Identify which cell holds the provided text, then report its (X, Y) central coordinate. 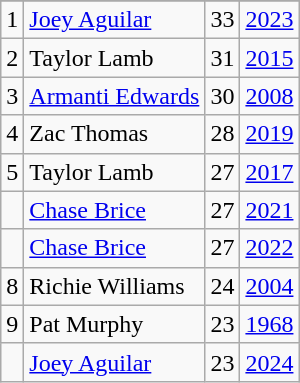
24 (222, 286)
2023 (270, 20)
2015 (270, 58)
2004 (270, 286)
2008 (270, 96)
2019 (270, 134)
9 (12, 324)
2 (12, 58)
Pat Murphy (114, 324)
Zac Thomas (114, 134)
5 (12, 172)
1 (12, 20)
31 (222, 58)
4 (12, 134)
3 (12, 96)
33 (222, 20)
2024 (270, 362)
2021 (270, 210)
Richie Williams (114, 286)
Armanti Edwards (114, 96)
8 (12, 286)
1968 (270, 324)
2017 (270, 172)
2022 (270, 248)
28 (222, 134)
30 (222, 96)
